Scan for the cell matching the given text and deliver its [x, y] coordinate at center. 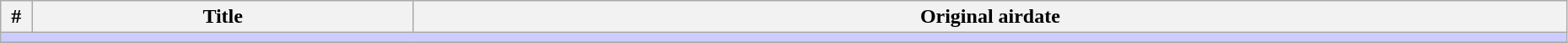
Title [223, 17]
Original airdate [990, 17]
# [17, 17]
